Scan for the cell matching the given text and deliver its (X, Y) coordinate at center. 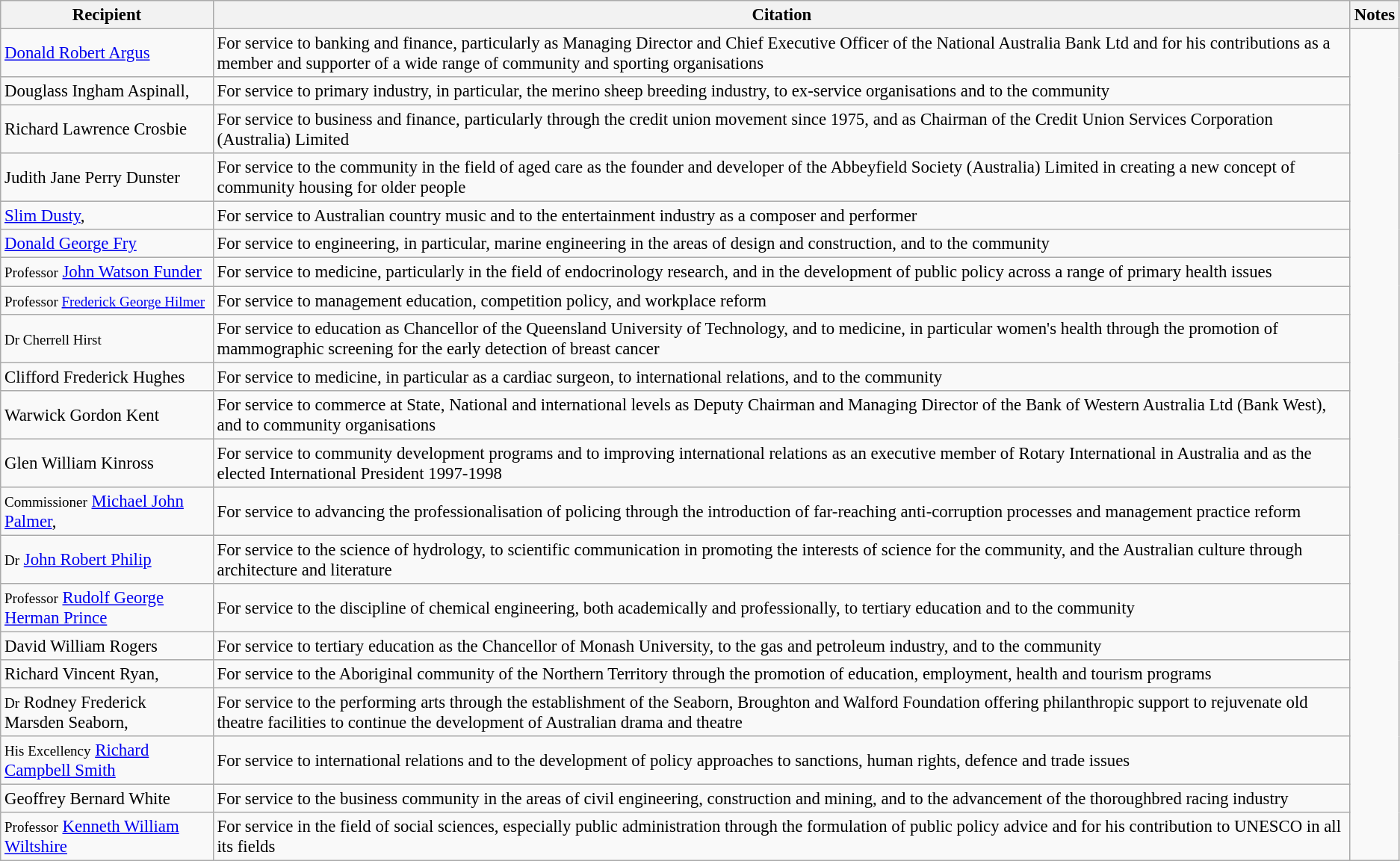
For service to engineering, in particular, marine engineering in the areas of design and construction, and to the community (781, 244)
For service to primary industry, in particular, the merino sheep breeding industry, to ex-service organisations and to the community (781, 91)
Professor John Watson Funder (107, 272)
Slim Dusty, (107, 216)
Professor Kenneth William Wiltshire (107, 837)
Professor Frederick George Hilmer (107, 300)
Donald Robert Argus (107, 54)
Richard Lawrence Crosbie (107, 130)
Dr John Robert Philip (107, 559)
For service to Australian country music and to the entertainment industry as a composer and performer (781, 216)
Citation (781, 15)
Recipient (107, 15)
For service to medicine, in particular as a cardiac surgeon, to international relations, and to the community (781, 377)
Geoffrey Bernard White (107, 799)
Clifford Frederick Hughes (107, 377)
His Excellency Richard Campbell Smith (107, 761)
For service to management education, competition policy, and workplace reform (781, 300)
For service to the discipline of chemical engineering, both academically and professionally, to tertiary education and to the community (781, 608)
Commissioner Michael John Palmer, (107, 511)
Richard Vincent Ryan, (107, 674)
Dr Cherrell Hirst (107, 338)
Professor Rudolf George Herman Prince (107, 608)
Notes (1375, 15)
Warwick Gordon Kent (107, 414)
For service to international relations and to the development of policy approaches to sanctions, human rights, defence and trade issues (781, 761)
Donald George Fry (107, 244)
Glen William Kinross (107, 463)
Dr Rodney Frederick Marsden Seaborn, (107, 713)
Judith Jane Perry Dunster (107, 178)
Douglass Ingham Aspinall, (107, 91)
For service to tertiary education as the Chancellor of Monash University, to the gas and petroleum industry, and to the community (781, 646)
For service to the Aboriginal community of the Northern Territory through the promotion of education, employment, health and tourism programs (781, 674)
David William Rogers (107, 646)
